Find where the given text appears and provide that cell's center as (X, Y) coordinate. 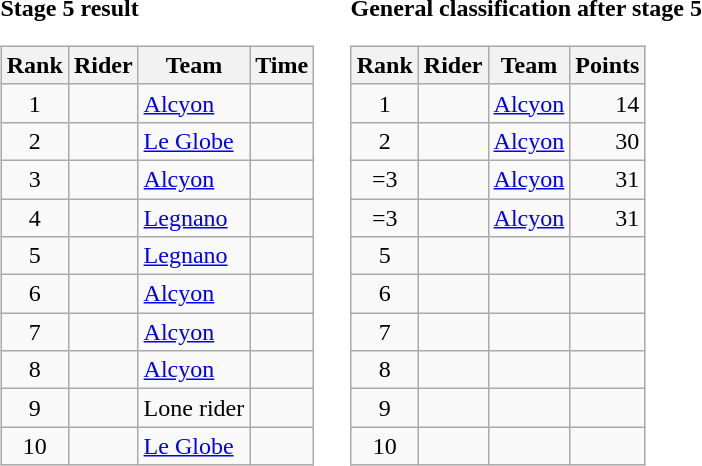
4 (34, 217)
14 (608, 103)
Points (608, 65)
30 (608, 141)
Time (282, 65)
3 (34, 179)
Lone rider (194, 408)
